Scan for the cell matching the given text and deliver its [X, Y] coordinate at center. 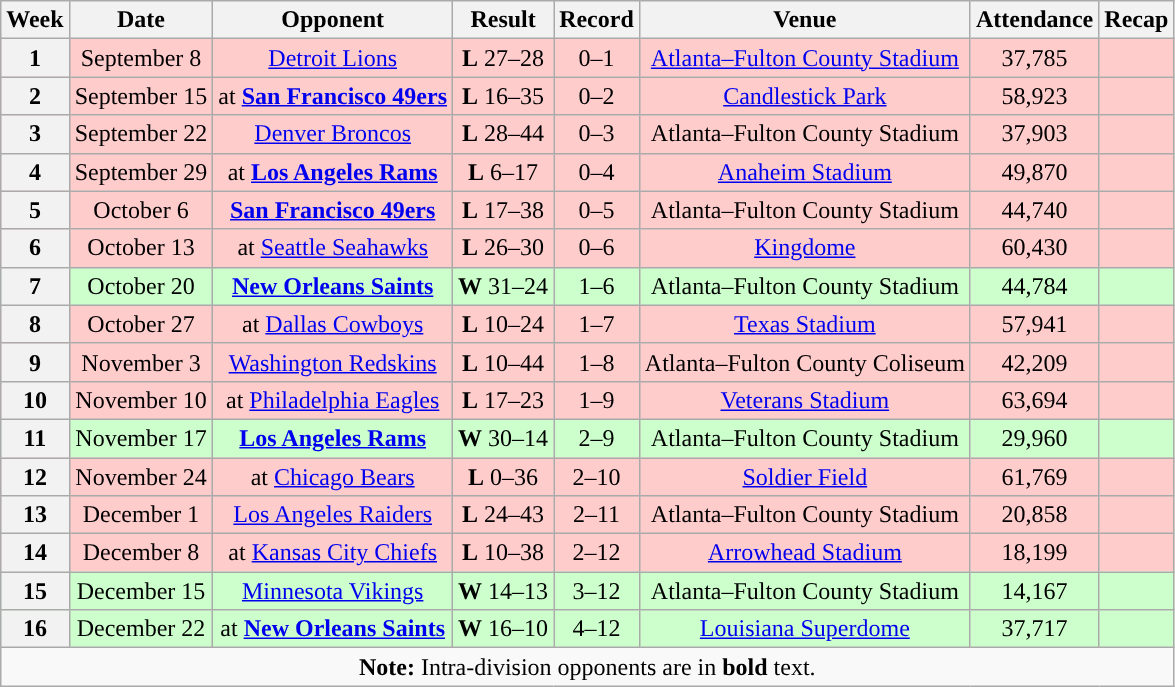
13 [35, 515]
W 14–13 [504, 591]
Denver Broncos [333, 134]
October 27 [141, 324]
December 15 [141, 591]
L 28–44 [504, 134]
W 31–24 [504, 286]
0–4 [597, 172]
63,694 [1034, 400]
Washington Redskins [333, 362]
Soldier Field [804, 477]
November 10 [141, 400]
L 26–30 [504, 248]
2–12 [597, 553]
1–9 [597, 400]
Week [35, 20]
L 0–36 [504, 477]
at San Francisco 49ers [333, 96]
4–12 [597, 629]
2–10 [597, 477]
1–7 [597, 324]
18,199 [1034, 553]
L 10–44 [504, 362]
November 24 [141, 477]
37,717 [1034, 629]
Minnesota Vikings [333, 591]
L 17–23 [504, 400]
8 [35, 324]
10 [35, 400]
16 [35, 629]
September 15 [141, 96]
57,941 [1034, 324]
Record [597, 20]
October 20 [141, 286]
Anaheim Stadium [804, 172]
Los Angeles Rams [333, 438]
49,870 [1034, 172]
44,784 [1034, 286]
12 [35, 477]
6 [35, 248]
Kingdome [804, 248]
December 8 [141, 553]
at Chicago Bears [333, 477]
Texas Stadium [804, 324]
Attendance [1034, 20]
60,430 [1034, 248]
4 [35, 172]
Result [504, 20]
1–6 [597, 286]
0–1 [597, 58]
44,740 [1034, 210]
14 [35, 553]
at Dallas Cowboys [333, 324]
Opponent [333, 20]
7 [35, 286]
0–5 [597, 210]
Arrowhead Stadium [804, 553]
15 [35, 591]
Atlanta–Fulton County Coliseum [804, 362]
2 [35, 96]
Venue [804, 20]
W 16–10 [504, 629]
Date [141, 20]
1 [35, 58]
20,858 [1034, 515]
42,209 [1034, 362]
October 6 [141, 210]
58,923 [1034, 96]
1–8 [597, 362]
L 16–35 [504, 96]
September 8 [141, 58]
61,769 [1034, 477]
Louisiana Superdome [804, 629]
L 17–38 [504, 210]
September 22 [141, 134]
November 17 [141, 438]
37,903 [1034, 134]
Recap [1136, 20]
14,167 [1034, 591]
11 [35, 438]
December 22 [141, 629]
0–3 [597, 134]
2–11 [597, 515]
9 [35, 362]
0–2 [597, 96]
Veterans Stadium [804, 400]
5 [35, 210]
October 13 [141, 248]
L 24–43 [504, 515]
at Los Angeles Rams [333, 172]
at Philadelphia Eagles [333, 400]
L 10–24 [504, 324]
3 [35, 134]
Note: Intra-division opponents are in bold text. [588, 667]
L 6–17 [504, 172]
W 30–14 [504, 438]
L 10–38 [504, 553]
at Seattle Seahawks [333, 248]
29,960 [1034, 438]
3–12 [597, 591]
New Orleans Saints [333, 286]
at New Orleans Saints [333, 629]
at Kansas City Chiefs [333, 553]
Detroit Lions [333, 58]
San Francisco 49ers [333, 210]
November 3 [141, 362]
December 1 [141, 515]
September 29 [141, 172]
0–6 [597, 248]
Los Angeles Raiders [333, 515]
2–9 [597, 438]
L 27–28 [504, 58]
Candlestick Park [804, 96]
37,785 [1034, 58]
